Locate the cell with the specified text and output its (X, Y) center coordinate. 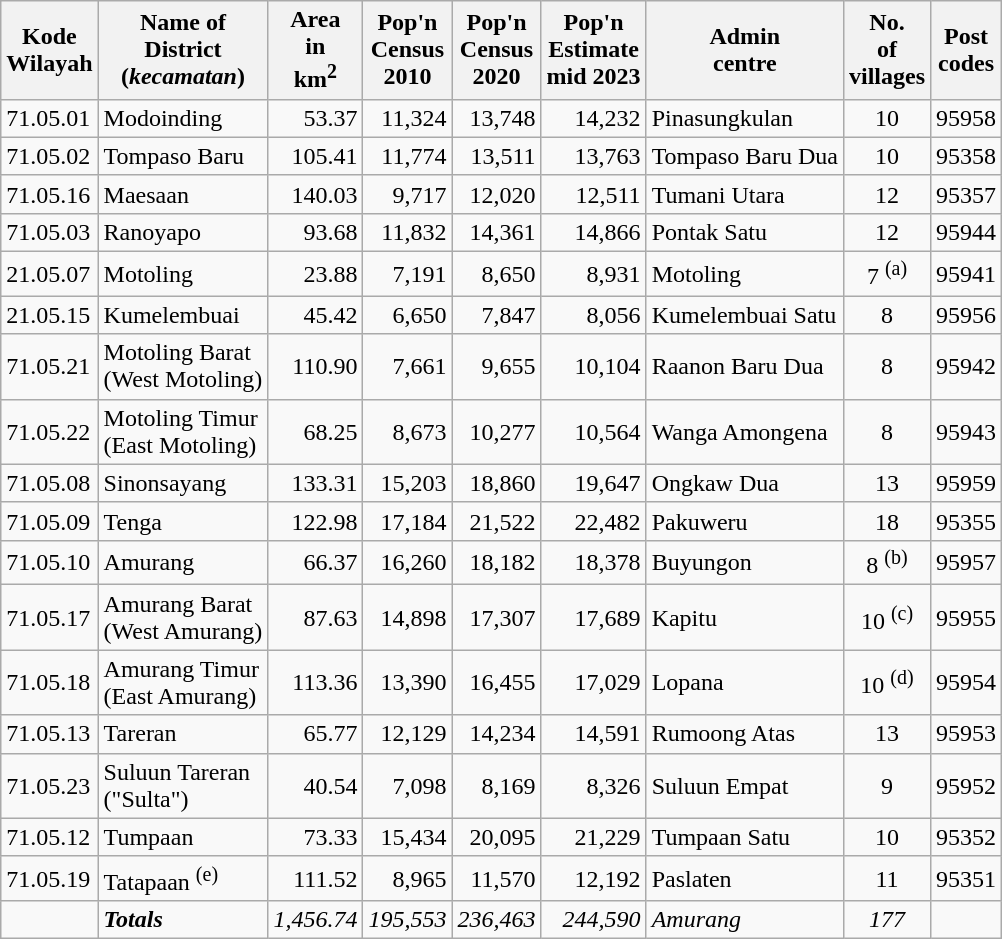
21.05.07 (50, 274)
7,191 (408, 274)
12,020 (496, 194)
Pakuweru (744, 521)
7,661 (408, 366)
Tumpaan Satu (744, 837)
Wanga Amongena (744, 432)
Motoling Timur (East Motoling) (183, 432)
Amurang Barat (West Amurang) (183, 618)
Suluun Empat (744, 786)
Lopana (744, 682)
71.05.03 (50, 232)
Area in km2 (316, 50)
66.37 (316, 562)
21,229 (594, 837)
Name ofDistrict(kecamatan) (183, 50)
Kumelembuai Satu (744, 315)
No. ofvillages (886, 50)
95955 (966, 618)
8 (b) (886, 562)
Postcodes (966, 50)
14,898 (408, 618)
13,763 (594, 156)
71.05.10 (50, 562)
Kode Wilayah (50, 50)
17,307 (496, 618)
95358 (966, 156)
195,553 (408, 920)
12,511 (594, 194)
Paslaten (744, 878)
21,522 (496, 521)
71.05.18 (50, 682)
Suluun Tareran ("Sulta") (183, 786)
95958 (966, 118)
110.90 (316, 366)
9 (886, 786)
Tareran (183, 734)
12,129 (408, 734)
Pop'nCensus2020 (496, 50)
12,192 (594, 878)
Buyungon (744, 562)
8,650 (496, 274)
18 (886, 521)
71.05.09 (50, 521)
71.05.21 (50, 366)
11 (886, 878)
71.05.23 (50, 786)
71.05.22 (50, 432)
17,029 (594, 682)
71.05.01 (50, 118)
18,860 (496, 483)
Pop'nCensus2010 (408, 50)
10,277 (496, 432)
Modoinding (183, 118)
95351 (966, 878)
19,647 (594, 483)
8,965 (408, 878)
236,463 (496, 920)
16,455 (496, 682)
71.05.12 (50, 837)
95357 (966, 194)
14,232 (594, 118)
14,234 (496, 734)
73.33 (316, 837)
Tenga (183, 521)
13,511 (496, 156)
95954 (966, 682)
8,326 (594, 786)
95943 (966, 432)
95355 (966, 521)
95956 (966, 315)
Pop'nEstimatemid 2023 (594, 50)
10 (c) (886, 618)
133.31 (316, 483)
Kumelembuai (183, 315)
Amurang Timur (East Amurang) (183, 682)
Tumpaan (183, 837)
71.05.17 (50, 618)
Motoling Barat (West Motoling) (183, 366)
18,182 (496, 562)
95941 (966, 274)
9,717 (408, 194)
95953 (966, 734)
95952 (966, 786)
21.05.15 (50, 315)
15,203 (408, 483)
Tompaso Baru Dua (744, 156)
111.52 (316, 878)
Kapitu (744, 618)
45.42 (316, 315)
14,866 (594, 232)
Tumani Utara (744, 194)
244,590 (594, 920)
93.68 (316, 232)
68.25 (316, 432)
177 (886, 920)
105.41 (316, 156)
8,056 (594, 315)
Tatapaan (e) (183, 878)
20,095 (496, 837)
87.63 (316, 618)
14,591 (594, 734)
65.77 (316, 734)
53.37 (316, 118)
10,104 (594, 366)
Raanon Baru Dua (744, 366)
7 (a) (886, 274)
Maesaan (183, 194)
95352 (966, 837)
Admincentre (744, 50)
22,482 (594, 521)
71.05.02 (50, 156)
Pontak Satu (744, 232)
Sinonsayang (183, 483)
11,324 (408, 118)
140.03 (316, 194)
7,098 (408, 786)
14,361 (496, 232)
13,748 (496, 118)
122.98 (316, 521)
Rumoong Atas (744, 734)
71.05.13 (50, 734)
15,434 (408, 837)
10,564 (594, 432)
113.36 (316, 682)
Ranoyapo (183, 232)
8,169 (496, 786)
8,673 (408, 432)
Ongkaw Dua (744, 483)
7,847 (496, 315)
11,570 (496, 878)
11,832 (408, 232)
40.54 (316, 786)
Totals (183, 920)
71.05.19 (50, 878)
8,931 (594, 274)
95957 (966, 562)
11,774 (408, 156)
95944 (966, 232)
9,655 (496, 366)
95959 (966, 483)
13,390 (408, 682)
17,689 (594, 618)
71.05.08 (50, 483)
Tompaso Baru (183, 156)
1,456.74 (316, 920)
16,260 (408, 562)
95942 (966, 366)
6,650 (408, 315)
10 (d) (886, 682)
23.88 (316, 274)
71.05.16 (50, 194)
17,184 (408, 521)
18,378 (594, 562)
Pinasungkulan (744, 118)
